For the text-containing cell, return its midpoint in (X, Y) coordinate format. 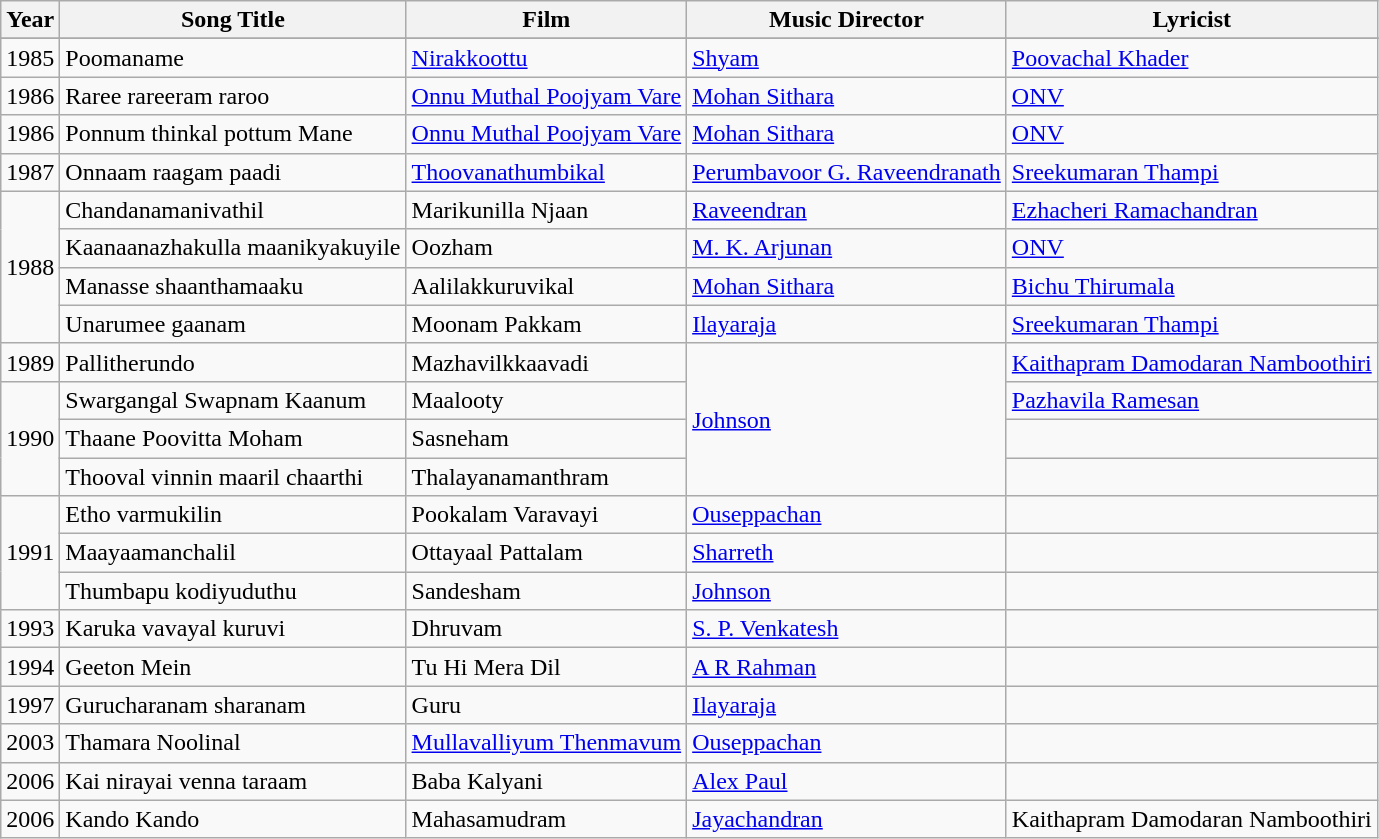
Tu Hi Mera Dil (546, 667)
Chandanamanivathil (233, 210)
1997 (30, 705)
2003 (30, 743)
Dhruvam (546, 629)
A R Rahman (847, 667)
Raveendran (847, 210)
Aalilakkuruvikal (546, 286)
Thumbapu kodiyuduthu (233, 591)
Unarumee gaanam (233, 324)
Pookalam Varavayi (546, 515)
Oozham (546, 248)
Thamara Noolinal (233, 743)
Moonam Pakkam (546, 324)
Mahasamudram (546, 819)
Mullavalliyum Thenmavum (546, 743)
Pallitherundo (233, 362)
Ponnum thinkal pottum Mane (233, 134)
Perumbavoor G. Raveendranath (847, 172)
1987 (30, 172)
Music Director (847, 20)
Sasneham (546, 438)
Kai nirayai venna taraam (233, 781)
1991 (30, 553)
Raree rareeram raroo (233, 96)
Nirakkoottu (546, 58)
Guru (546, 705)
Manasse shaanthamaaku (233, 286)
Thalayanamanthram (546, 477)
Sandesham (546, 591)
Geeton Mein (233, 667)
1988 (30, 267)
Lyricist (1192, 20)
Etho varmukilin (233, 515)
Swargangal Swapnam Kaanum (233, 400)
Jayachandran (847, 819)
Mazhavilkkaavadi (546, 362)
Song Title (233, 20)
Poomaname (233, 58)
Alex Paul (847, 781)
Gurucharanam sharanam (233, 705)
Onnaam raagam paadi (233, 172)
1985 (30, 58)
Kaanaanazhakulla maanikyakuyile (233, 248)
1994 (30, 667)
Bichu Thirumala (1192, 286)
M. K. Arjunan (847, 248)
1990 (30, 438)
Thoovanathumbikal (546, 172)
Sharreth (847, 553)
Year (30, 20)
1993 (30, 629)
Baba Kalyani (546, 781)
Film (546, 20)
Ottayaal Pattalam (546, 553)
Poovachal Khader (1192, 58)
Shyam (847, 58)
Karuka vavayal kuruvi (233, 629)
Thooval vinnin maaril chaarthi (233, 477)
Ezhacheri Ramachandran (1192, 210)
S. P. Venkatesh (847, 629)
Pazhavila Ramesan (1192, 400)
Thaane Poovitta Moham (233, 438)
Maayaamanchalil (233, 553)
1989 (30, 362)
Kando Kando (233, 819)
Marikunilla Njaan (546, 210)
Maalooty (546, 400)
